For the text-containing cell, return its midpoint in [x, y] coordinate format. 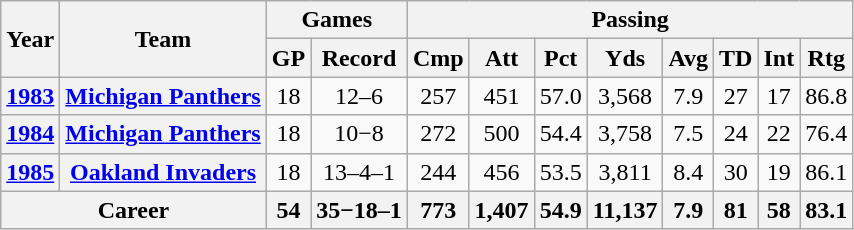
Games [336, 20]
10−8 [360, 134]
35−18–1 [360, 210]
11,137 [625, 210]
451 [502, 96]
12–6 [360, 96]
1983 [30, 96]
456 [502, 172]
Passing [630, 20]
86.8 [826, 96]
27 [736, 96]
1985 [30, 172]
1,407 [502, 210]
7.5 [688, 134]
Rtg [826, 58]
13–4–1 [360, 172]
Year [30, 39]
8.4 [688, 172]
19 [779, 172]
244 [438, 172]
17 [779, 96]
54 [288, 210]
Avg [688, 58]
86.1 [826, 172]
3,568 [625, 96]
272 [438, 134]
257 [438, 96]
Career [134, 210]
1984 [30, 134]
57.0 [560, 96]
30 [736, 172]
3,811 [625, 172]
Int [779, 58]
3,758 [625, 134]
54.9 [560, 210]
54.4 [560, 134]
GP [288, 58]
58 [779, 210]
76.4 [826, 134]
Yds [625, 58]
Att [502, 58]
773 [438, 210]
TD [736, 58]
500 [502, 134]
Pct [560, 58]
Cmp [438, 58]
22 [779, 134]
Team [163, 39]
Oakland Invaders [163, 172]
83.1 [826, 210]
Record [360, 58]
81 [736, 210]
53.5 [560, 172]
24 [736, 134]
